Provide the (x, y) coordinate of the cell's center where the given text is located.  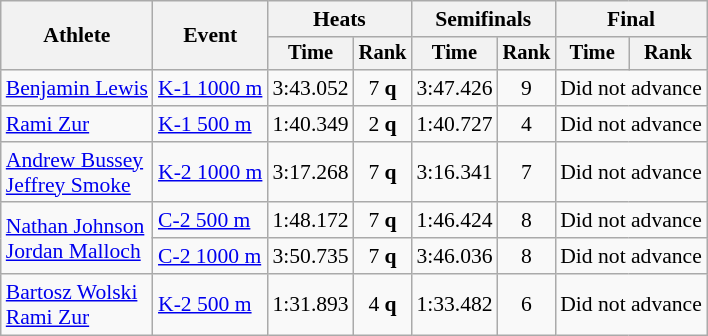
3:43.052 (310, 88)
Final (631, 19)
3:16.341 (454, 172)
Andrew BusseyJeffrey Smoke (77, 172)
C-2 1000 m (210, 256)
3:17.268 (310, 172)
9 (527, 88)
Benjamin Lewis (77, 88)
7 (527, 172)
Athlete (77, 36)
1:48.172 (310, 221)
1:31.893 (310, 304)
1:40.349 (310, 124)
Rami Zur (77, 124)
4 (527, 124)
1:46.424 (454, 221)
Heats (339, 19)
1:33.482 (454, 304)
K-1 1000 m (210, 88)
Event (210, 36)
C-2 500 m (210, 221)
Bartosz WolskiRami Zur (77, 304)
K-2 1000 m (210, 172)
2 q (383, 124)
K-2 500 m (210, 304)
3:47.426 (454, 88)
Semifinals (483, 19)
4 q (383, 304)
Nathan JohnsonJordan Malloch (77, 238)
1:40.727 (454, 124)
K-1 500 m (210, 124)
3:50.735 (310, 256)
6 (527, 304)
3:46.036 (454, 256)
